Detect which cell encompasses the target text, then output its [x, y] center coordinate. 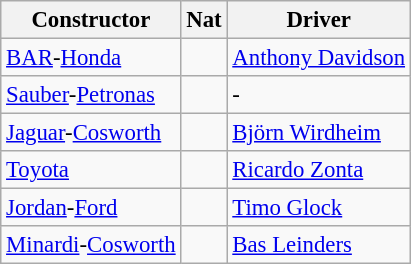
Björn Wirdheim [318, 133]
Constructor [91, 20]
Anthony Davidson [318, 58]
Timo Glock [318, 208]
BAR-Honda [91, 58]
Jordan-Ford [91, 208]
Driver [318, 20]
Jaguar-Cosworth [91, 133]
Sauber-Petronas [91, 95]
Minardi-Cosworth [91, 245]
Ricardo Zonta [318, 170]
Toyota [91, 170]
Nat [204, 20]
- [318, 95]
Bas Leinders [318, 245]
